Detect which cell encompasses the target text, then output its (X, Y) center coordinate. 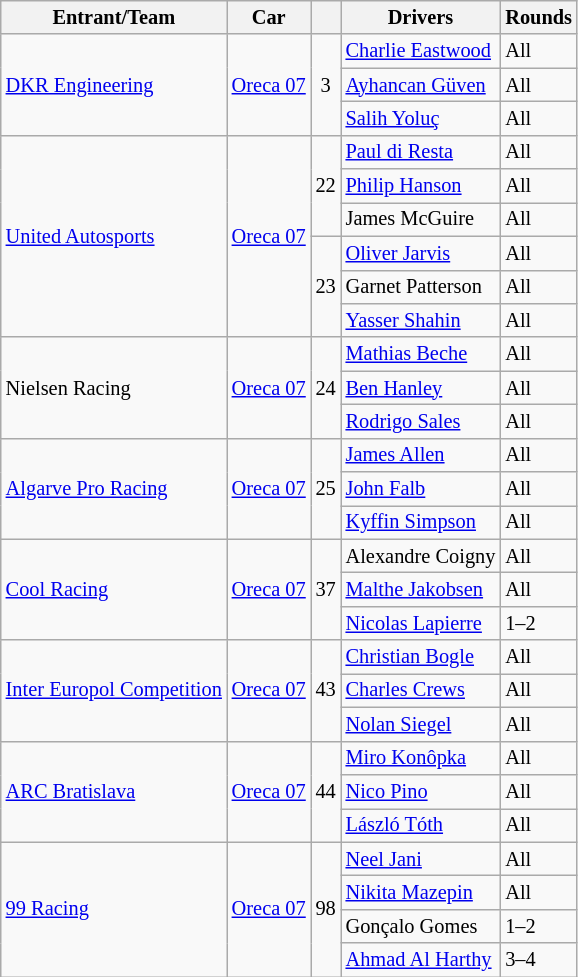
Miro Konôpka (421, 758)
Yasser Shahin (421, 320)
Algarve Pro Racing (114, 488)
Charles Crews (421, 690)
3–4 (538, 960)
Rodrigo Sales (421, 421)
Ahmad Al Harthy (421, 960)
24 (326, 388)
43 (326, 690)
Car (269, 17)
Ayhancan Güven (421, 85)
Nico Pino (421, 791)
Entrant/Team (114, 17)
Mathias Beche (421, 354)
DKR Engineering (114, 84)
Cool Racing (114, 590)
Nikita Mazepin (421, 892)
James Allen (421, 455)
Paul di Resta (421, 152)
United Autosports (114, 236)
Neel Jani (421, 859)
László Tóth (421, 825)
98 (326, 910)
3 (326, 84)
22 (326, 186)
Salih Yoluç (421, 118)
Malthe Jakobsen (421, 589)
23 (326, 286)
ARC Bratislava (114, 792)
Charlie Eastwood (421, 51)
James McGuire (421, 219)
Kyffin Simpson (421, 522)
Nielsen Racing (114, 388)
25 (326, 488)
Drivers (421, 17)
Christian Bogle (421, 657)
Nicolas Lapierre (421, 623)
Inter Europol Competition (114, 690)
37 (326, 590)
Oliver Jarvis (421, 253)
Philip Hanson (421, 186)
99 Racing (114, 910)
Ben Hanley (421, 388)
Garnet Patterson (421, 287)
John Falb (421, 489)
Nolan Siegel (421, 724)
Alexandre Coigny (421, 556)
Gonçalo Gomes (421, 926)
Rounds (538, 17)
44 (326, 792)
